Capture the cell that displays the provided text and extract its (X, Y) central coordinate. 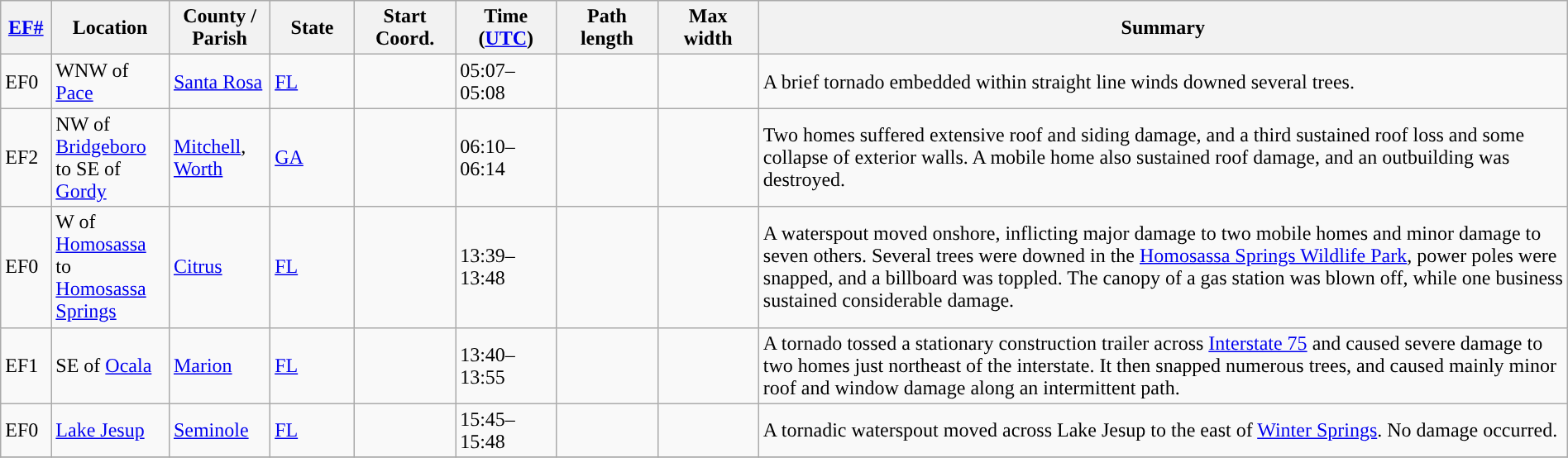
Citrus (219, 267)
EF1 (26, 365)
13:40–13:55 (506, 365)
Location (111, 28)
W of Homosassa to Homosassa Springs (111, 267)
A brief tornado embedded within straight line winds downed several trees. (1163, 81)
State (313, 28)
EF# (26, 28)
06:10–06:14 (506, 157)
Lake Jesup (111, 430)
Santa Rosa (219, 81)
Start Coord. (404, 28)
Path length (607, 28)
GA (313, 157)
Seminole (219, 430)
13:39–13:48 (506, 267)
SE of Ocala (111, 365)
Summary (1163, 28)
05:07–05:08 (506, 81)
Max width (708, 28)
A tornadic waterspout moved across Lake Jesup to the east of Winter Springs. No damage occurred. (1163, 430)
Marion (219, 365)
15:45–15:48 (506, 430)
County / Parish (219, 28)
EF2 (26, 157)
Time (UTC) (506, 28)
Mitchell, Worth (219, 157)
WNW of Pace (111, 81)
NW of Bridgeboro to SE of Gordy (111, 157)
